Find where the given text appears and provide that cell's center as (x, y) coordinate. 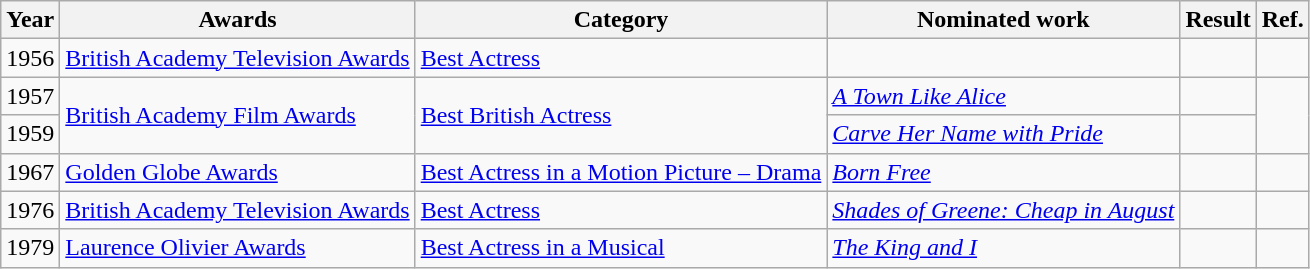
Result (1218, 20)
1959 (30, 134)
Carve Her Name with Pride (1004, 134)
British Academy Film Awards (238, 115)
Ref. (1282, 20)
Best British Actress (621, 115)
Nominated work (1004, 20)
Awards (238, 20)
Best Actress in a Musical (621, 248)
1957 (30, 96)
Laurence Olivier Awards (238, 248)
Year (30, 20)
1956 (30, 58)
1976 (30, 210)
Best Actress in a Motion Picture – Drama (621, 172)
A Town Like Alice (1004, 96)
1967 (30, 172)
Shades of Greene: Cheap in August (1004, 210)
Golden Globe Awards (238, 172)
Born Free (1004, 172)
Category (621, 20)
1979 (30, 248)
The King and I (1004, 248)
